Extract the (X, Y) coordinate from the center of the cell holding the provided text.  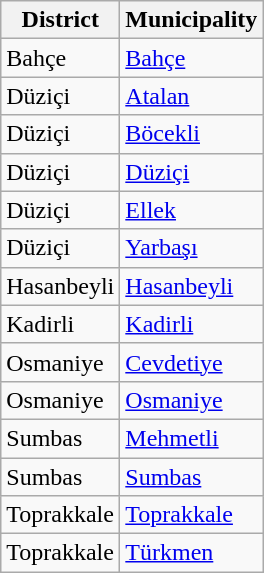
District (60, 20)
Mehmetli (192, 438)
Atalan (192, 96)
Türkmen (192, 553)
Municipality (192, 20)
Böcekli (192, 134)
Yarbaşı (192, 248)
Cevdetiye (192, 362)
Ellek (192, 210)
